From the cell containing the given text, extract its center point as [x, y] coordinate. 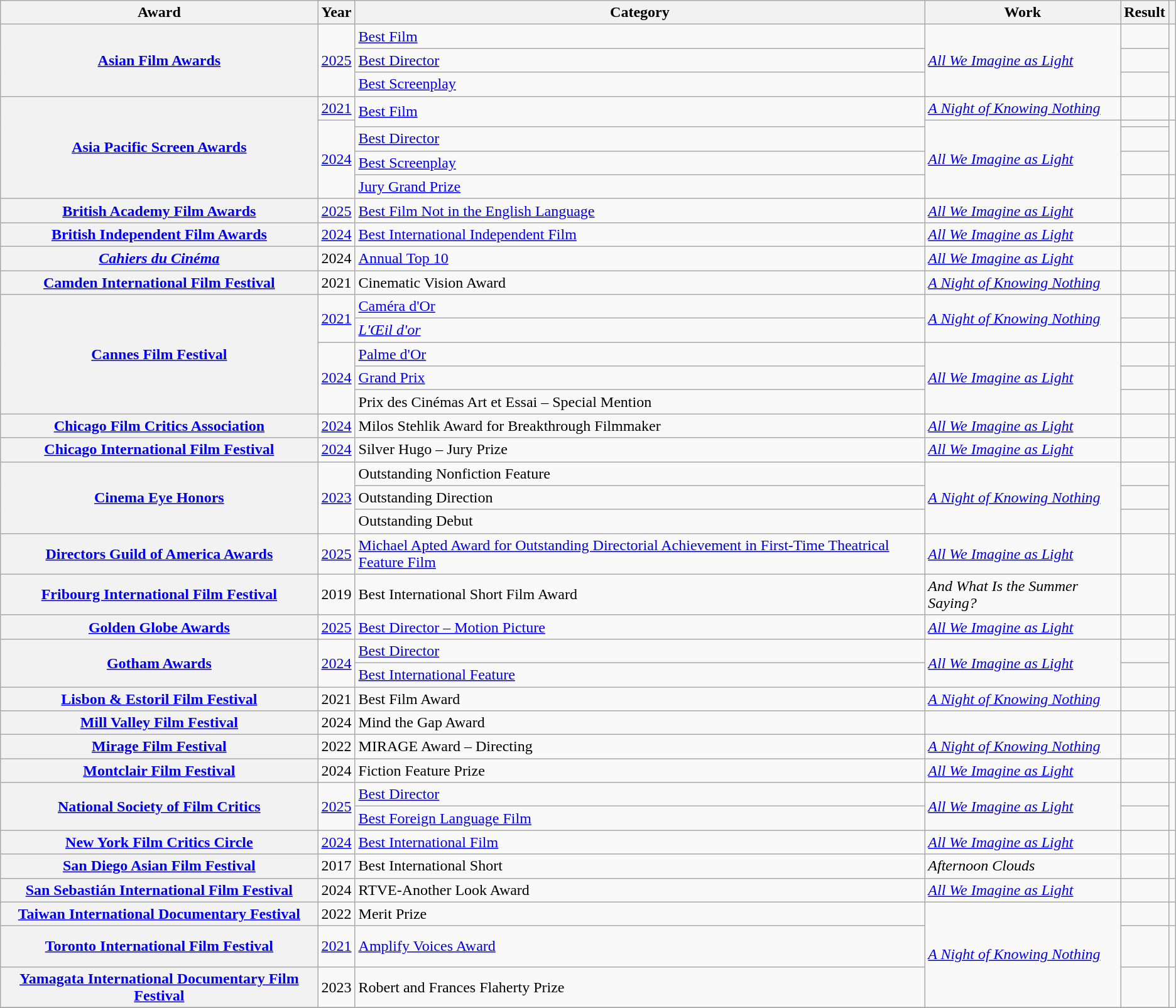
British Independent Film Awards [160, 234]
2017 [337, 866]
Category [640, 13]
Grand Prix [640, 378]
Result [1145, 13]
Amplify Voices Award [640, 946]
Outstanding Debut [640, 521]
National Society of Film Critics [160, 806]
British Academy Film Awards [160, 210]
Mind the Gap Award [640, 723]
Best International Short Film Award [640, 594]
Award [160, 13]
2019 [337, 594]
Afternoon Clouds [1023, 866]
Best Film Award [640, 699]
Directors Guild of America Awards [160, 554]
Mirage Film Festival [160, 747]
L'Œil d'or [640, 330]
Mill Valley Film Festival [160, 723]
Cannes Film Festival [160, 354]
Cahiers du Cinéma [160, 258]
Merit Prize [640, 914]
Best International Feature [640, 675]
Annual Top 10 [640, 258]
Asia Pacific Screen Awards [160, 147]
Yamagata International Documentary Film Festival [160, 987]
Silver Hugo – Jury Prize [640, 450]
Toronto International Film Festival [160, 946]
MIRAGE Award – Directing [640, 747]
Gotham Awards [160, 663]
Montclair Film Festival [160, 771]
Lisbon & Estoril Film Festival [160, 699]
Best Film Not in the English Language [640, 210]
Best Director – Motion Picture [640, 627]
San Sebastián International Film Festival [160, 890]
Work [1023, 13]
Cinematic Vision Award [640, 282]
Camden International Film Festival [160, 282]
Best Foreign Language Film [640, 818]
Outstanding Direction [640, 497]
Robert and Frances Flaherty Prize [640, 987]
And What Is the Summer Saying? [1023, 594]
Palme d'Or [640, 354]
Year [337, 13]
New York Film Critics Circle [160, 842]
Prix des Cinémas Art et Essai – Special Mention [640, 402]
RTVE-Another Look Award [640, 890]
Best International Film [640, 842]
Chicago Film Critics Association [160, 426]
Fiction Feature Prize [640, 771]
Taiwan International Documentary Festival [160, 914]
Best International Independent Film [640, 234]
San Diego Asian Film Festival [160, 866]
Milos Stehlik Award for Breakthrough Filmmaker [640, 426]
Jury Grand Prize [640, 187]
Outstanding Nonfiction Feature [640, 474]
Chicago International Film Festival [160, 450]
Fribourg International Film Festival [160, 594]
Best International Short [640, 866]
Caméra d'Or [640, 306]
Cinema Eye Honors [160, 497]
Asian Film Awards [160, 60]
Golden Globe Awards [160, 627]
Michael Apted Award for Outstanding Directorial Achievement in First-Time Theatrical Feature Film [640, 554]
